Determine the (x, y) coordinate at the center of the cell enclosing the given text.  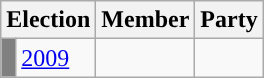
2009 (56, 58)
Election (48, 20)
Party (229, 20)
Member (146, 20)
